Capture the cell that displays the provided text and extract its (X, Y) central coordinate. 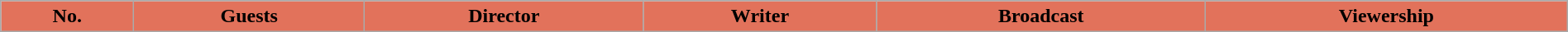
Director (504, 16)
Viewership (1387, 16)
Writer (760, 16)
Broadcast (1041, 16)
No. (68, 16)
Guests (250, 16)
